Return the (X, Y) coordinate for the center point of the cell that contains the specified text.  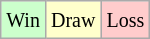
Win (24, 20)
Draw (72, 20)
Loss (126, 20)
